Return the [X, Y] coordinate for the center point of the cell that contains the specified text.  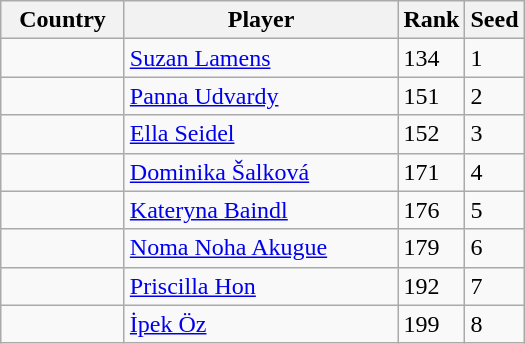
7 [494, 286]
Noma Noha Akugue [261, 248]
134 [432, 58]
6 [494, 248]
Dominika Šalková [261, 172]
Panna Udvardy [261, 96]
1 [494, 58]
8 [494, 324]
176 [432, 210]
3 [494, 134]
199 [432, 324]
171 [432, 172]
152 [432, 134]
İpek Öz [261, 324]
Rank [432, 20]
Suzan Lamens [261, 58]
5 [494, 210]
Ella Seidel [261, 134]
Country [63, 20]
179 [432, 248]
192 [432, 286]
4 [494, 172]
Seed [494, 20]
Player [261, 20]
151 [432, 96]
Priscilla Hon [261, 286]
2 [494, 96]
Kateryna Baindl [261, 210]
